Extract the (X, Y) coordinate from the center of the cell holding the provided text.  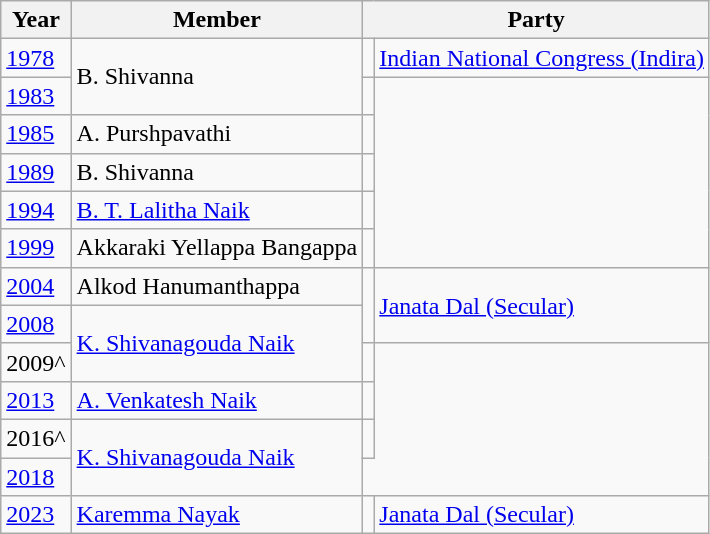
1999 (36, 248)
Party (536, 20)
Member (217, 20)
1989 (36, 172)
1994 (36, 210)
2004 (36, 286)
Akkaraki Yellappa Bangappa (217, 248)
2013 (36, 400)
Year (36, 20)
A. Venkatesh Naik (217, 400)
Karemma Nayak (217, 515)
1978 (36, 58)
1985 (36, 134)
Indian National Congress (Indira) (542, 58)
1983 (36, 96)
2016^ (36, 438)
2009^ (36, 362)
2023 (36, 515)
2008 (36, 324)
B. T. Lalitha Naik (217, 210)
Alkod Hanumanthappa (217, 286)
A. Purshpavathi (217, 134)
2018 (36, 477)
